Determine the (X, Y) coordinate at the center of the cell enclosing the given text.  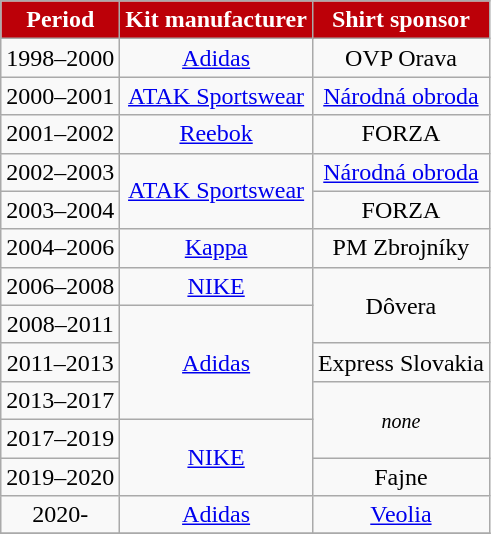
1998–2000 (60, 58)
2017–2019 (60, 438)
Fajne (400, 477)
2004–2006 (60, 248)
2001–2002 (60, 134)
Kit manufacturer (216, 20)
2013–2017 (60, 400)
Kappa (216, 248)
2019–2020 (60, 477)
Period (60, 20)
Express Slovakia (400, 362)
Veolia (400, 515)
OVP Orava (400, 58)
2006–2008 (60, 286)
Dôvera (400, 305)
2008–2011 (60, 324)
2003–2004 (60, 210)
2020- (60, 515)
PM Zbrojníky (400, 248)
2002–2003 (60, 172)
Shirt sponsor (400, 20)
2011–2013 (60, 362)
Reebok (216, 134)
2000–2001 (60, 96)
none (400, 419)
